Extract the (x, y) coordinate from the center of the cell holding the provided text.  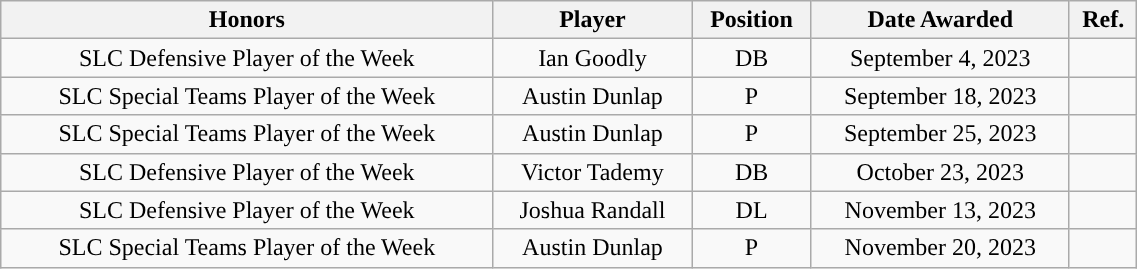
Date Awarded (940, 20)
November 13, 2023 (940, 210)
October 23, 2023 (940, 172)
Victor Tademy (592, 172)
Player (592, 20)
Ref. (1102, 20)
Honors (247, 20)
Joshua Randall (592, 210)
September 4, 2023 (940, 58)
September 25, 2023 (940, 134)
November 20, 2023 (940, 248)
September 18, 2023 (940, 96)
DL (752, 210)
Ian Goodly (592, 58)
Position (752, 20)
